Extract the (x, y) coordinate from the center of the cell holding the provided text.  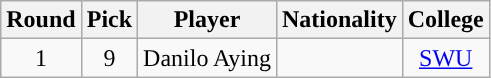
Player (208, 20)
College (446, 20)
9 (109, 58)
Nationality (339, 20)
Pick (109, 20)
SWU (446, 58)
Danilo Aying (208, 58)
1 (41, 58)
Round (41, 20)
